Locate the cell with the specified text and output its [x, y] center coordinate. 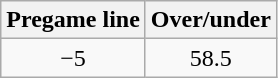
Pregame line [74, 20]
58.5 [210, 58]
Over/under [210, 20]
−5 [74, 58]
